Return (x, y) of the center of cell containing provided text 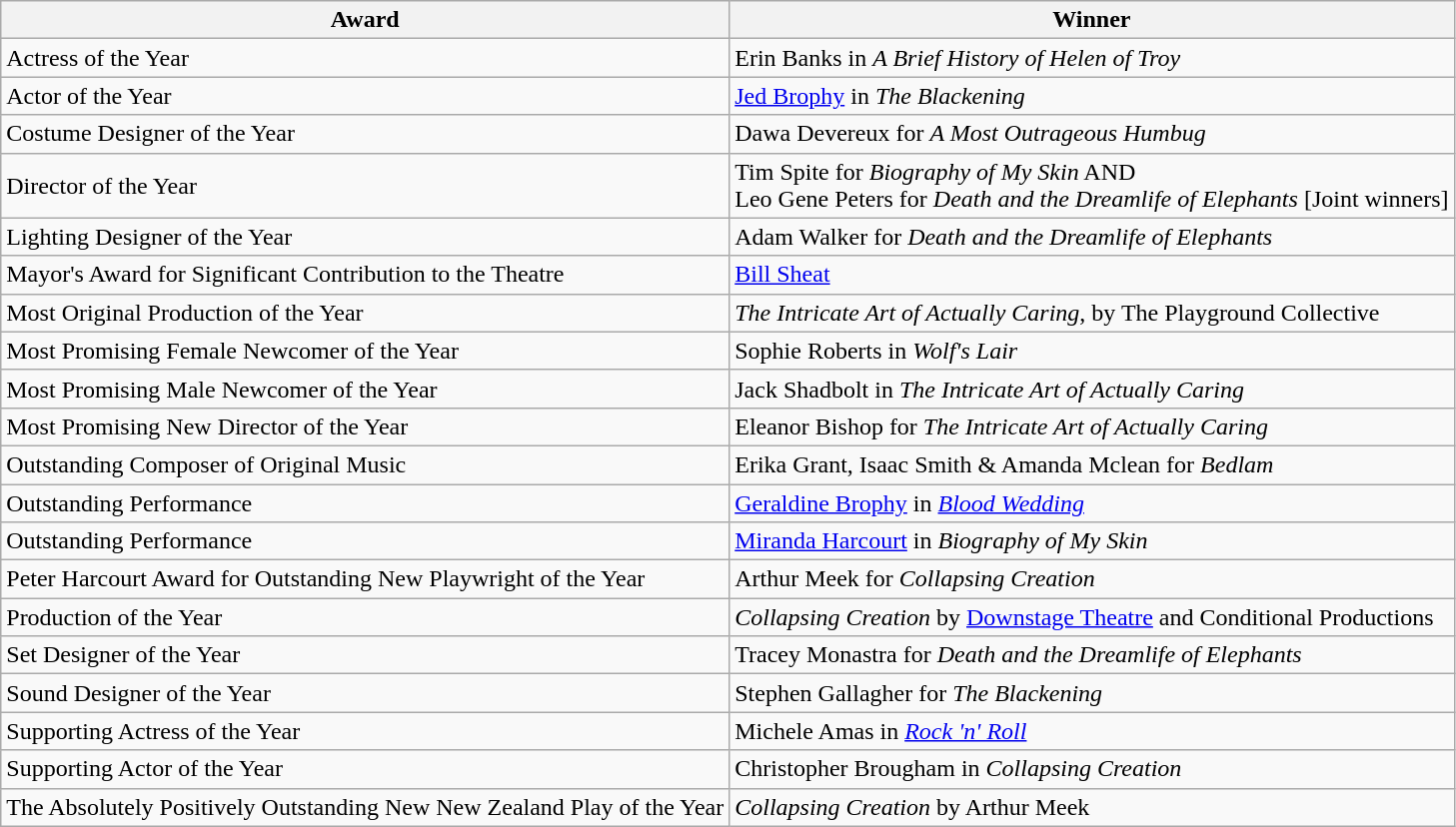
Eleanor Bishop for The Intricate Art of Actually Caring (1091, 426)
The Absolutely Positively Outstanding New New Zealand Play of the Year (366, 807)
Sophie Roberts in Wolf's Lair (1091, 351)
Collapsing Creation by Arthur Meek (1091, 807)
Collapsing Creation by Downstage Theatre and Conditional Productions (1091, 617)
Director of the Year (366, 186)
Bill Sheat (1091, 275)
Outstanding Composer of Original Music (366, 464)
Most Promising Male Newcomer of the Year (366, 389)
Lighting Designer of the Year (366, 237)
The Intricate Art of Actually Caring, by The Playground Collective (1091, 313)
Arthur Meek for Collapsing Creation (1091, 579)
Sound Designer of the Year (366, 693)
Actor of the Year (366, 96)
Most Original Production of the Year (366, 313)
Award (366, 20)
Most Promising Female Newcomer of the Year (366, 351)
Stephen Gallagher for The Blackening (1091, 693)
Production of the Year (366, 617)
Actress of the Year (366, 58)
Dawa Devereux for A Most Outrageous Humbug (1091, 134)
Erika Grant, Isaac Smith & Amanda Mclean for Bedlam (1091, 464)
Supporting Actor of the Year (366, 769)
Supporting Actress of the Year (366, 731)
Christopher Brougham in Collapsing Creation (1091, 769)
Set Designer of the Year (366, 655)
Geraldine Brophy in Blood Wedding (1091, 502)
Winner (1091, 20)
Most Promising New Director of the Year (366, 426)
Jed Brophy in The Blackening (1091, 96)
Michele Amas in Rock 'n' Roll (1091, 731)
Erin Banks in A Brief History of Helen of Troy (1091, 58)
Miranda Harcourt in Biography of My Skin (1091, 541)
Adam Walker for Death and the Dreamlife of Elephants (1091, 237)
Tracey Monastra for Death and the Dreamlife of Elephants (1091, 655)
Costume Designer of the Year (366, 134)
Peter Harcourt Award for Outstanding New Playwright of the Year (366, 579)
Tim Spite for Biography of My Skin ANDLeo Gene Peters for Death and the Dreamlife of Elephants [Joint winners] (1091, 186)
Mayor's Award for Significant Contribution to the Theatre (366, 275)
Jack Shadbolt in The Intricate Art of Actually Caring (1091, 389)
